Extract the [X, Y] coordinate from the center of the cell holding the provided text.  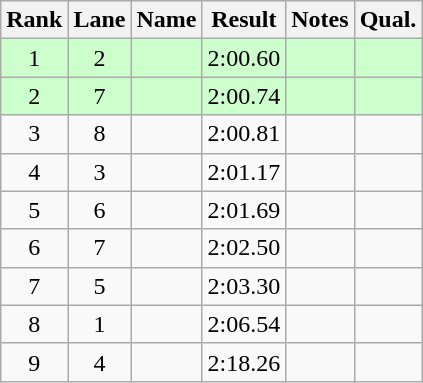
2:01.17 [244, 172]
2:00.60 [244, 58]
2:00.81 [244, 134]
2:03.30 [244, 286]
Result [244, 20]
2:02.50 [244, 248]
2:06.54 [244, 324]
2:00.74 [244, 96]
Rank [34, 20]
9 [34, 362]
2:01.69 [244, 210]
Qual. [388, 20]
Notes [320, 20]
2:18.26 [244, 362]
Name [166, 20]
Lane [100, 20]
